Locate the cell with the specified text and output its [x, y] center coordinate. 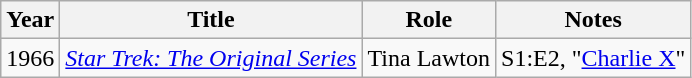
S1:E2, "Charlie X" [594, 58]
Year [30, 20]
Notes [594, 20]
Star Trek: The Original Series [211, 58]
Tina Lawton [429, 58]
Title [211, 20]
Role [429, 20]
1966 [30, 58]
